Identify which cell holds the provided text, then report its (x, y) central coordinate. 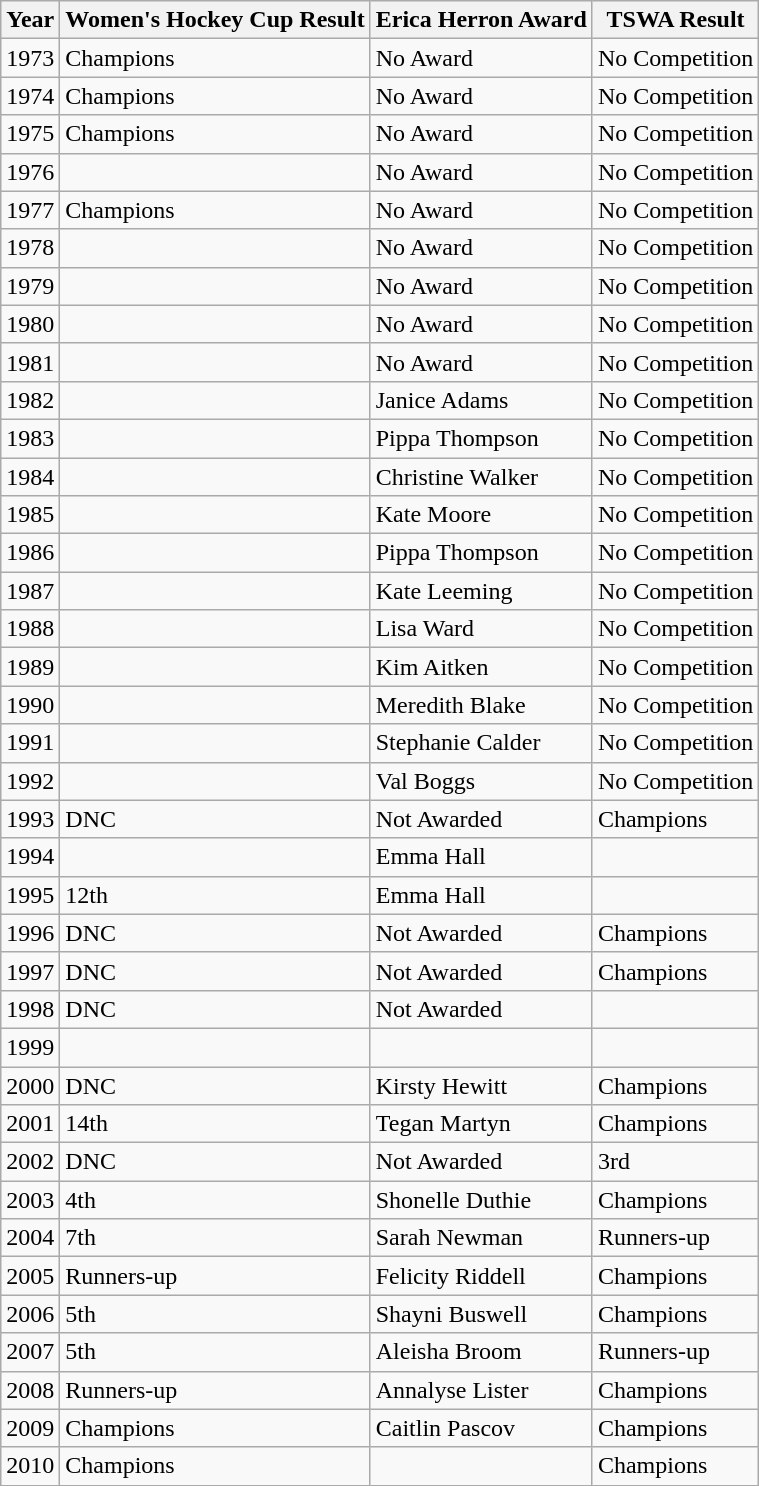
1988 (30, 629)
Kim Aitken (481, 667)
1999 (30, 1047)
1979 (30, 286)
1982 (30, 400)
2008 (30, 1390)
1976 (30, 172)
1978 (30, 248)
1998 (30, 1009)
Caitlin Pascov (481, 1428)
1991 (30, 743)
1989 (30, 667)
14th (215, 1124)
2009 (30, 1428)
2006 (30, 1314)
Meredith Blake (481, 705)
7th (215, 1238)
1983 (30, 438)
1973 (30, 58)
1987 (30, 591)
2004 (30, 1238)
2002 (30, 1162)
Sarah Newman (481, 1238)
1992 (30, 781)
2003 (30, 1200)
1986 (30, 553)
1975 (30, 134)
Val Boggs (481, 781)
2005 (30, 1276)
1996 (30, 933)
Lisa Ward (481, 629)
Kate Leeming (481, 591)
1985 (30, 515)
4th (215, 1200)
Shonelle Duthie (481, 1200)
1993 (30, 819)
1977 (30, 210)
2000 (30, 1085)
3rd (675, 1162)
Annalyse Lister (481, 1390)
1981 (30, 362)
Kate Moore (481, 515)
Kirsty Hewitt (481, 1085)
Women's Hockey Cup Result (215, 20)
2001 (30, 1124)
1980 (30, 324)
TSWA Result (675, 20)
1994 (30, 857)
Erica Herron Award (481, 20)
1974 (30, 96)
Stephanie Calder (481, 743)
Year (30, 20)
Christine Walker (481, 477)
1995 (30, 895)
Tegan Martyn (481, 1124)
Felicity Riddell (481, 1276)
1990 (30, 705)
Shayni Buswell (481, 1314)
1984 (30, 477)
Janice Adams (481, 400)
2010 (30, 1466)
12th (215, 895)
1997 (30, 971)
Aleisha Broom (481, 1352)
2007 (30, 1352)
